Capture the cell that displays the provided text and extract its (x, y) central coordinate. 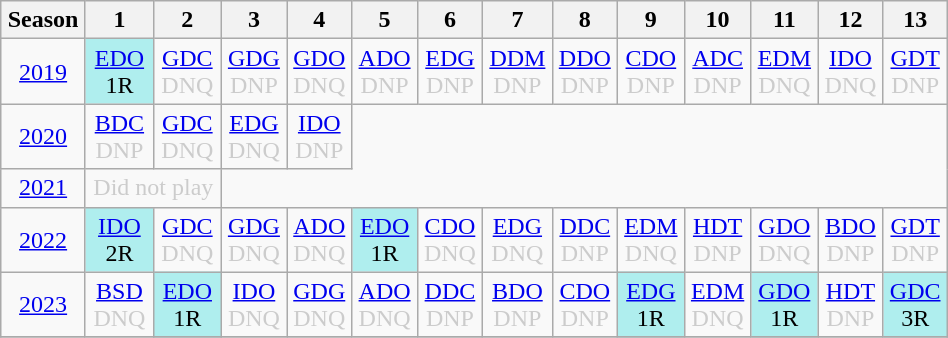
13 (915, 20)
GDGDNP (254, 72)
8 (584, 20)
DDODNP (584, 72)
IDO2R (119, 240)
4 (320, 20)
CDODNQ (450, 240)
2019 (44, 72)
DDMDNP (518, 72)
7 (518, 20)
2021 (44, 188)
EDG1R (650, 304)
6 (450, 20)
9 (650, 20)
5 (384, 20)
11 (784, 20)
2023 (44, 304)
2020 (44, 136)
EDGDNP (450, 72)
ADODNP (384, 72)
BSDDNQ (119, 304)
2022 (44, 240)
GDO1R (784, 304)
3 (254, 20)
2 (187, 20)
IDODNP (320, 136)
10 (718, 20)
Did not play (153, 188)
BDCDNP (119, 136)
ADCDNP (718, 72)
12 (850, 20)
Season (44, 20)
1 (119, 20)
GDC3R (915, 304)
